Scan for the cell matching the given text and deliver its [X, Y] coordinate at center. 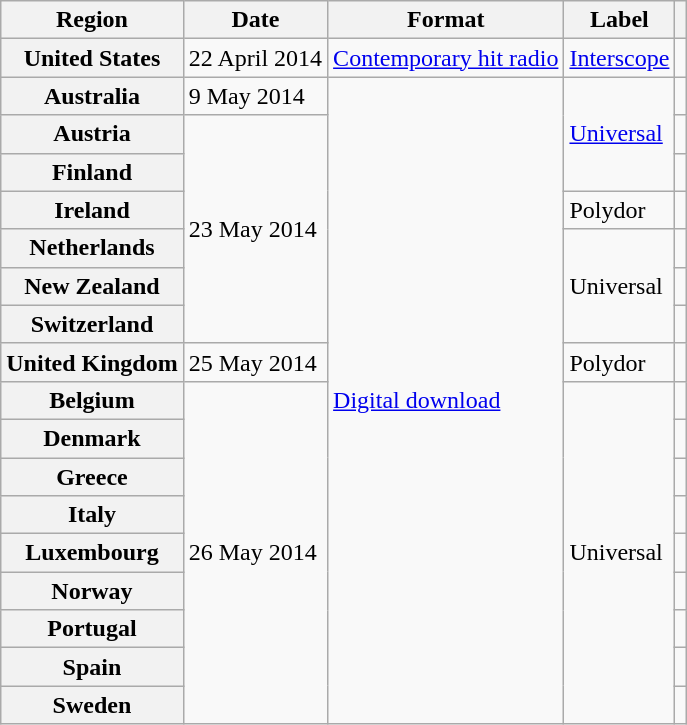
Austria [92, 134]
New Zealand [92, 286]
Ireland [92, 210]
26 May 2014 [255, 552]
Interscope [620, 58]
Date [255, 20]
Italy [92, 515]
Netherlands [92, 248]
9 May 2014 [255, 96]
United States [92, 58]
Region [92, 20]
Label [620, 20]
Luxembourg [92, 553]
United Kingdom [92, 362]
Contemporary hit radio [446, 58]
Portugal [92, 629]
Format [446, 20]
Norway [92, 591]
Digital download [446, 400]
Switzerland [92, 324]
Finland [92, 172]
22 April 2014 [255, 58]
Australia [92, 96]
23 May 2014 [255, 229]
25 May 2014 [255, 362]
Spain [92, 667]
Denmark [92, 438]
Belgium [92, 400]
Sweden [92, 705]
Greece [92, 477]
